Extract the (x, y) coordinate from the center of the cell holding the provided text.  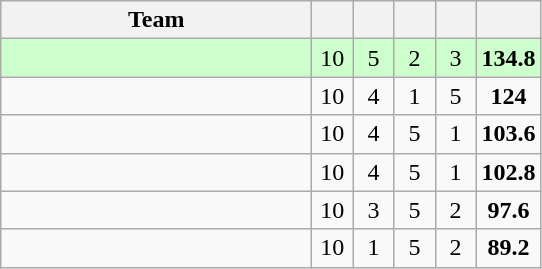
89.2 (508, 248)
134.8 (508, 58)
Team (156, 20)
97.6 (508, 210)
102.8 (508, 172)
103.6 (508, 134)
124 (508, 96)
